Output the (X, Y) coordinate of the center of the cell containing the given text.  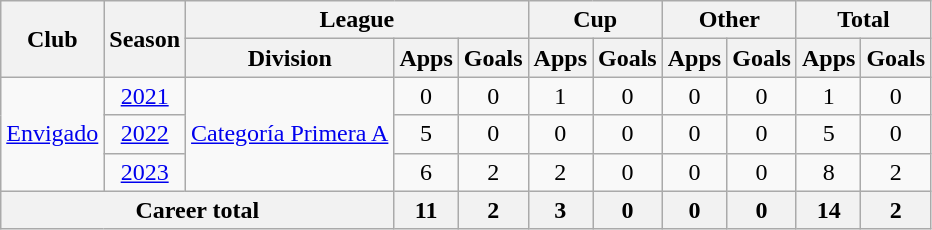
Season (145, 39)
Total (863, 20)
Envigado (52, 134)
League (358, 20)
3 (560, 210)
2023 (145, 172)
Division (290, 58)
Cup (595, 20)
Club (52, 39)
11 (426, 210)
Career total (198, 210)
8 (828, 172)
6 (426, 172)
2022 (145, 134)
Other (729, 20)
2021 (145, 96)
Categoría Primera A (290, 134)
14 (828, 210)
